For the text-containing cell, return its midpoint in [x, y] coordinate format. 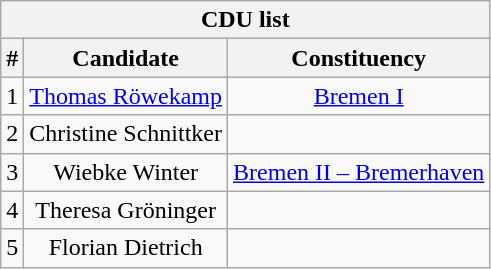
4 [12, 210]
Bremen II – Bremerhaven [359, 172]
Wiebke Winter [126, 172]
5 [12, 248]
Christine Schnittker [126, 134]
Florian Dietrich [126, 248]
Constituency [359, 58]
Bremen I [359, 96]
Theresa Gröninger [126, 210]
Candidate [126, 58]
# [12, 58]
CDU list [246, 20]
3 [12, 172]
2 [12, 134]
Thomas Röwekamp [126, 96]
1 [12, 96]
